Return the [X, Y] coordinate for the center point of the cell that contains the specified text.  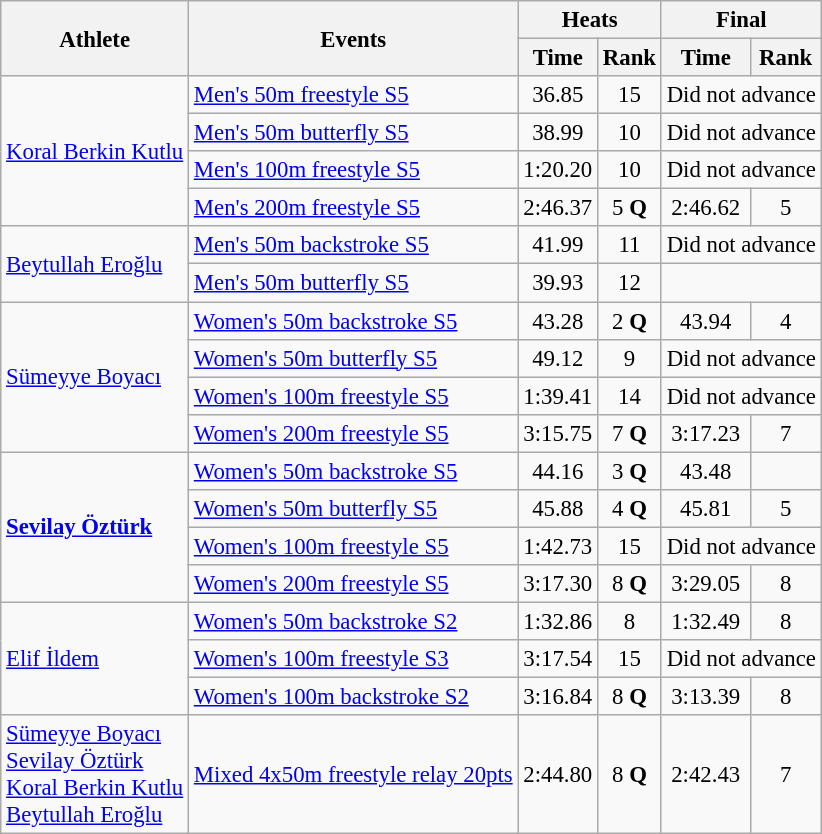
39.93 [558, 283]
Men's 50m backstroke S5 [354, 245]
3:13.39 [706, 697]
3:15.75 [558, 433]
Men's 100m freestyle S5 [354, 170]
45.81 [706, 509]
2 Q [630, 321]
43.28 [558, 321]
Mixed 4x50m freestyle relay 20pts [354, 774]
3:16.84 [558, 697]
Final [741, 20]
14 [630, 396]
2:46.62 [706, 208]
1:32.86 [558, 621]
5 Q [630, 208]
Beytullah Eroğlu [95, 264]
2:46.37 [558, 208]
Women's 50m backstroke S2 [354, 621]
43.48 [706, 471]
3:17.23 [706, 433]
43.94 [706, 321]
1:20.20 [558, 170]
3:17.54 [558, 659]
36.85 [558, 95]
9 [630, 358]
3:17.30 [558, 584]
Women's 100m backstroke S2 [354, 697]
4 Q [630, 509]
Heats [590, 20]
3 Q [630, 471]
1:39.41 [558, 396]
7 Q [630, 433]
3:29.05 [706, 584]
1:32.49 [706, 621]
38.99 [558, 133]
Sümeyye BoyacıSevilay ÖztürkKoral Berkin KutluBeytullah Eroğlu [95, 774]
41.99 [558, 245]
Athlete [95, 38]
1:42.73 [558, 546]
49.12 [558, 358]
Sevilay Öztürk [95, 527]
Elif İldem [95, 658]
2:42.43 [706, 774]
11 [630, 245]
45.88 [558, 509]
4 [786, 321]
Men's 200m freestyle S5 [354, 208]
Men's 50m freestyle S5 [354, 95]
Women's 100m freestyle S3 [354, 659]
Events [354, 38]
44.16 [558, 471]
12 [630, 283]
Koral Berkin Kutlu [95, 151]
Sümeyye Boyacı [95, 377]
2:44.80 [558, 774]
